Scan for the cell matching the given text and deliver its [X, Y] coordinate at center. 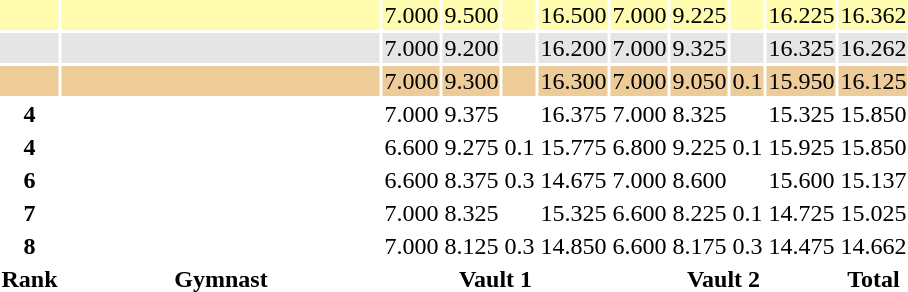
16.125 [874, 81]
6 [30, 180]
16.325 [802, 48]
8.175 [700, 246]
16.362 [874, 15]
9.500 [472, 15]
14.725 [802, 213]
16.225 [802, 15]
8.225 [700, 213]
14.675 [574, 180]
8.375 [472, 180]
15.925 [802, 147]
8.600 [700, 180]
16.200 [574, 48]
15.775 [574, 147]
15.600 [802, 180]
15.025 [874, 213]
16.262 [874, 48]
15.950 [802, 81]
14.662 [874, 246]
14.475 [802, 246]
16.300 [574, 81]
9.275 [472, 147]
8 [30, 246]
7 [30, 213]
9.300 [472, 81]
9.325 [700, 48]
16.375 [574, 114]
14.850 [574, 246]
9.050 [700, 81]
16.500 [574, 15]
9.375 [472, 114]
8.125 [472, 246]
15.137 [874, 180]
6.800 [640, 147]
9.200 [472, 48]
